Find where the given text appears and provide that cell's center as (X, Y) coordinate. 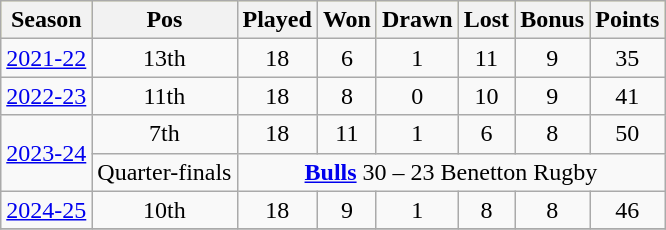
Drawn (417, 20)
41 (628, 96)
46 (628, 210)
35 (628, 58)
50 (628, 134)
Played (277, 20)
13th (164, 58)
0 (417, 96)
Pos (164, 20)
Bonus (552, 20)
10th (164, 210)
Season (46, 20)
2023-24 (46, 153)
Points (628, 20)
Bulls 30 – 23 Benetton Rugby (451, 172)
Quarter-finals (164, 172)
11th (164, 96)
Won (346, 20)
7th (164, 134)
10 (486, 96)
2024-25 (46, 210)
Lost (486, 20)
2022-23 (46, 96)
2021-22 (46, 58)
